Search for the cell housing the specified text and yield its [x, y] center coordinate. 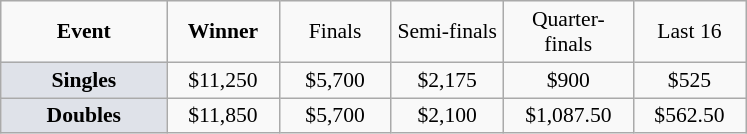
Doubles [84, 116]
$525 [689, 80]
$2,175 [447, 80]
Quarter-finals [568, 32]
Event [84, 32]
$11,250 [223, 80]
Winner [223, 32]
Last 16 [689, 32]
$2,100 [447, 116]
$1,087.50 [568, 116]
$562.50 [689, 116]
Semi-finals [447, 32]
$11,850 [223, 116]
$900 [568, 80]
Singles [84, 80]
Finals [335, 32]
